Extract the [x, y] coordinate from the center of the cell holding the provided text.  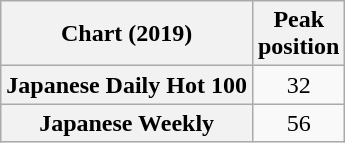
Japanese Weekly [127, 123]
Japanese Daily Hot 100 [127, 85]
Peakposition [298, 34]
Chart (2019) [127, 34]
56 [298, 123]
32 [298, 85]
